Provide the (X, Y) coordinate of the cell's center where the given text is located.  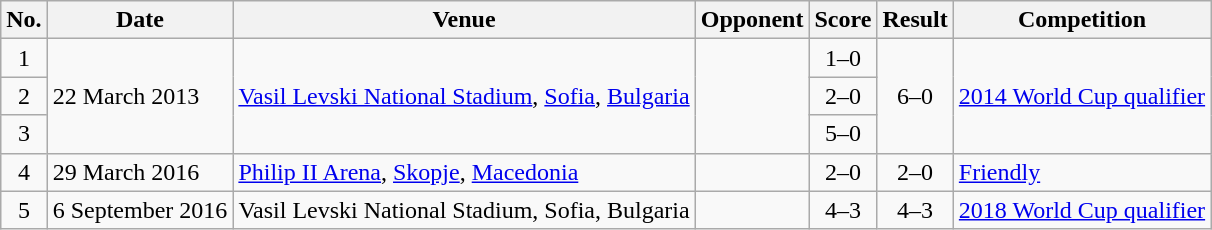
2014 World Cup qualifier (1082, 96)
No. (24, 20)
Venue (464, 20)
5–0 (843, 134)
Score (843, 20)
Competition (1082, 20)
3 (24, 134)
Friendly (1082, 172)
1 (24, 58)
Date (140, 20)
Result (915, 20)
2018 World Cup qualifier (1082, 210)
Opponent (752, 20)
22 March 2013 (140, 96)
Philip II Arena, Skopje, Macedonia (464, 172)
5 (24, 210)
6–0 (915, 96)
6 September 2016 (140, 210)
1–0 (843, 58)
29 March 2016 (140, 172)
2 (24, 96)
4 (24, 172)
